Extract the [x, y] coordinate from the center of the cell holding the provided text.  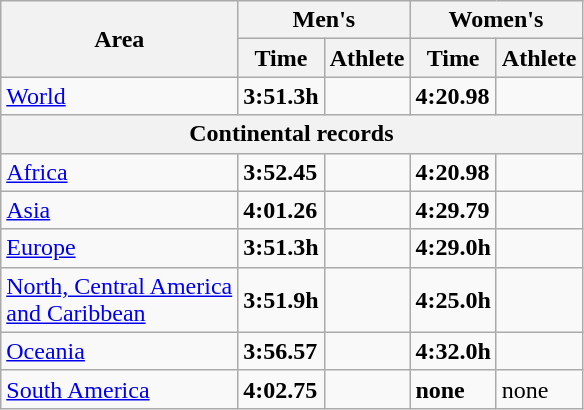
3:51.9h [281, 300]
3:52.45 [281, 172]
Europe [120, 248]
Continental records [292, 134]
South America [120, 389]
4:29.0h [453, 248]
Women's [496, 20]
Asia [120, 210]
Africa [120, 172]
Oceania [120, 351]
4:29.79 [453, 210]
3:56.57 [281, 351]
4:02.75 [281, 389]
4:01.26 [281, 210]
4:32.0h [453, 351]
4:25.0h [453, 300]
North, Central America and Caribbean [120, 300]
World [120, 96]
Area [120, 39]
Men's [324, 20]
